Detect which cell encompasses the target text, then output its [x, y] center coordinate. 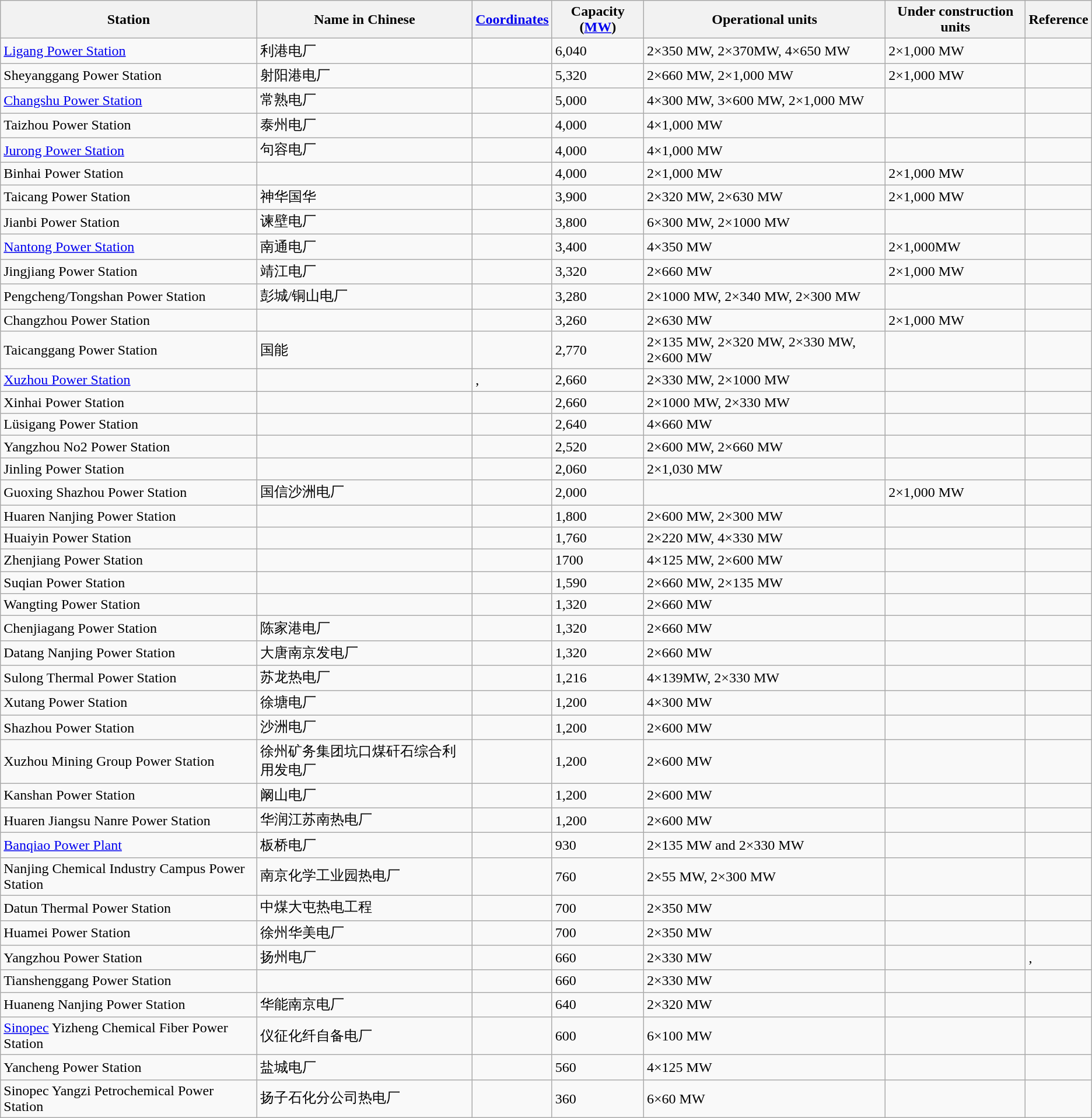
Sheyanggang Power Station [128, 76]
6,040 [597, 51]
谏壁电厂 [365, 222]
盐城电厂 [365, 1067]
2×320 MW, 2×630 MW [764, 197]
扬子石化分公司热电厂 [365, 1099]
Changzhou Power Station [128, 320]
2×630 MW [764, 320]
Sinopec Yangzi Petrochemical Power Station [128, 1099]
Capacity (MW) [597, 20]
Kanshan Power Station [128, 795]
Jurong Power Station [128, 150]
Sulong Thermal Power Station [128, 678]
Huaiyin Power Station [128, 538]
6×300 MW, 2×1000 MW [764, 222]
2×1,030 MW [764, 469]
Nanjing Chemical Industry Campus Power Station [128, 876]
苏龙热电厂 [365, 678]
利港电厂 [365, 51]
2,520 [597, 447]
1,800 [597, 516]
Guoxing Shazhou Power Station [128, 492]
神华国华 [365, 197]
Zhenjiang Power Station [128, 560]
2×1,000MW [956, 247]
2×330 MW, 2×1000 MW [764, 380]
1,590 [597, 583]
5,320 [597, 76]
常熟电厂 [365, 100]
2×350 MW, 2×370MW, 4×650 MW [764, 51]
Name in Chinese [365, 20]
国信沙洲电厂 [365, 492]
2,000 [597, 492]
南京化学工业园热电厂 [365, 876]
Yancheng Power Station [128, 1067]
360 [597, 1099]
2,770 [597, 350]
2×660 MW, 2×135 MW [764, 583]
扬州电厂 [365, 958]
南通电厂 [365, 247]
Shazhou Power Station [128, 728]
Tianshenggang Power Station [128, 981]
Huamei Power Station [128, 933]
Pengcheng/Tongshan Power Station [128, 296]
Xinhai Power Station [128, 402]
560 [597, 1067]
Xuzhou Mining Group Power Station [128, 762]
Taizhou Power Station [128, 126]
Coordinates [512, 20]
徐州矿务集团坑口煤矸石综合利用发电厂 [365, 762]
Datang Nanjing Power Station [128, 653]
4×139MW, 2×330 MW [764, 678]
华能南京电厂 [365, 1004]
6×100 MW [764, 1036]
3,320 [597, 272]
Station [128, 20]
2,640 [597, 425]
6×60 MW [764, 1099]
930 [597, 846]
4×300 MW [764, 703]
Suqian Power Station [128, 583]
Datun Thermal Power Station [128, 907]
1,760 [597, 538]
徐州华美电厂 [365, 933]
Jingjiang Power Station [128, 272]
徐塘电厂 [365, 703]
Operational units [764, 20]
1,216 [597, 678]
Ligang Power Station [128, 51]
板桥电厂 [365, 846]
陈家港电厂 [365, 629]
2,060 [597, 469]
射阳港电厂 [365, 76]
Jinling Power Station [128, 469]
4×660 MW [764, 425]
2×320 MW [764, 1004]
Changshu Power Station [128, 100]
3,800 [597, 222]
3,260 [597, 320]
2×1000 MW, 2×340 MW, 2×300 MW [764, 296]
2×600 MW, 2×300 MW [764, 516]
阚山电厂 [365, 795]
Chenjiagang Power Station [128, 629]
Nantong Power Station [128, 247]
2×135 MW, 2×320 MW, 2×330 MW, 2×600 MW [764, 350]
彭城/铜山电厂 [365, 296]
4×125 MW, 2×600 MW [764, 560]
4×300 MW, 3×600 MW, 2×1,000 MW [764, 100]
4×350 MW [764, 247]
靖江电厂 [365, 272]
Jianbi Power Station [128, 222]
2×55 MW, 2×300 MW [764, 876]
2×135 MW and 2×330 MW [764, 846]
国能 [365, 350]
Xuzhou Power Station [128, 380]
600 [597, 1036]
Yangzhou Power Station [128, 958]
Sinopec Yizheng Chemical Fiber Power Station [128, 1036]
仪征化纤自备电厂 [365, 1036]
5,000 [597, 100]
Banqiao Power Plant [128, 846]
沙洲电厂 [365, 728]
Binhai Power Station [128, 174]
Taicanggang Power Station [128, 350]
大唐南京发电厂 [365, 653]
Wangting Power Station [128, 605]
2×1000 MW, 2×330 MW [764, 402]
3,280 [597, 296]
760 [597, 876]
中煤大屯热电工程 [365, 907]
Reference [1058, 20]
2×600 MW, 2×660 MW [764, 447]
Under construction units [956, 20]
华润江苏南热电厂 [365, 820]
Huaren Nanjing Power Station [128, 516]
Lüsigang Power Station [128, 425]
3,400 [597, 247]
4×125 MW [764, 1067]
Xutang Power Station [128, 703]
2×220 MW, 4×330 MW [764, 538]
句容电厂 [365, 150]
Taicang Power Station [128, 197]
Huaneng Nanjing Power Station [128, 1004]
3,900 [597, 197]
640 [597, 1004]
1700 [597, 560]
2×660 MW, 2×1,000 MW [764, 76]
Huaren Jiangsu Nanre Power Station [128, 820]
Yangzhou No2 Power Station [128, 447]
泰州电厂 [365, 126]
